Identify which cell holds the provided text, then report its (x, y) central coordinate. 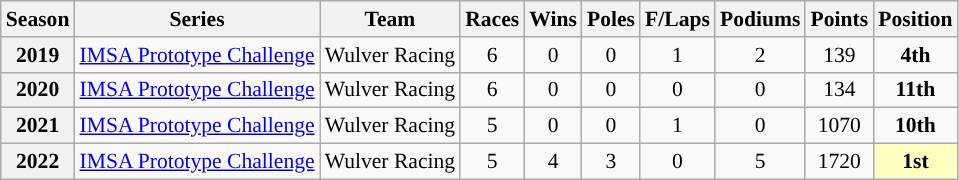
2019 (38, 55)
Team (390, 19)
4th (915, 55)
2 (760, 55)
Series (196, 19)
2020 (38, 90)
4 (553, 162)
1070 (839, 126)
Races (492, 19)
Season (38, 19)
10th (915, 126)
Poles (611, 19)
11th (915, 90)
Wins (553, 19)
139 (839, 55)
Points (839, 19)
3 (611, 162)
134 (839, 90)
2022 (38, 162)
Position (915, 19)
F/Laps (678, 19)
1720 (839, 162)
2021 (38, 126)
1st (915, 162)
Podiums (760, 19)
